Scan for the cell matching the given text and deliver its (X, Y) coordinate at center. 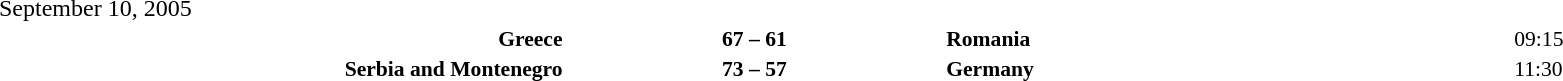
67 – 61 (755, 38)
Romania (1228, 38)
